Pinpoint the cell where the given text exists, returning its [x, y] midpoint coordinate. 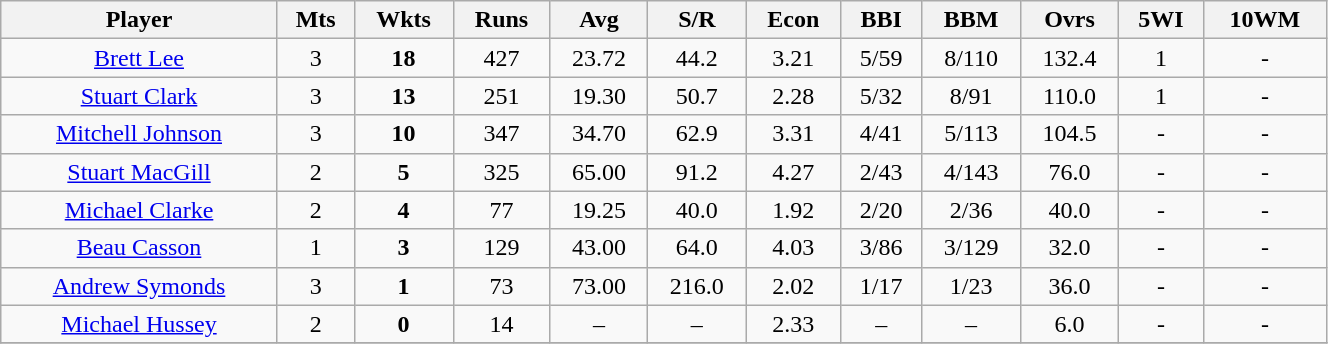
Mitchell Johnson [140, 134]
91.2 [697, 172]
43.00 [599, 248]
44.2 [697, 58]
Player [140, 20]
3/86 [882, 248]
Runs [502, 20]
Mts [316, 20]
BBM [972, 20]
347 [502, 134]
325 [502, 172]
19.25 [599, 210]
8/91 [972, 96]
5/32 [882, 96]
3.21 [794, 58]
4 [404, 210]
S/R [697, 20]
2.33 [794, 324]
6.0 [1070, 324]
Brett Lee [140, 58]
Michael Hussey [140, 324]
1/17 [882, 286]
Avg [599, 20]
Wkts [404, 20]
Ovrs [1070, 20]
Michael Clarke [140, 210]
77 [502, 210]
251 [502, 96]
2/43 [882, 172]
4/41 [882, 134]
76.0 [1070, 172]
Beau Casson [140, 248]
18 [404, 58]
23.72 [599, 58]
32.0 [1070, 248]
Andrew Symonds [140, 286]
BBI [882, 20]
34.70 [599, 134]
5 [404, 172]
14 [502, 324]
36.0 [1070, 286]
5WI [1160, 20]
132.4 [1070, 58]
5/113 [972, 134]
216.0 [697, 286]
110.0 [1070, 96]
73.00 [599, 286]
3/129 [972, 248]
5/59 [882, 58]
2/36 [972, 210]
3.31 [794, 134]
1/23 [972, 286]
0 [404, 324]
65.00 [599, 172]
73 [502, 286]
2.28 [794, 96]
Stuart Clark [140, 96]
4/143 [972, 172]
10WM [1264, 20]
4.03 [794, 248]
19.30 [599, 96]
104.5 [1070, 134]
10 [404, 134]
427 [502, 58]
1.92 [794, 210]
13 [404, 96]
Econ [794, 20]
2.02 [794, 286]
62.9 [697, 134]
2/20 [882, 210]
129 [502, 248]
64.0 [697, 248]
8/110 [972, 58]
50.7 [697, 96]
Stuart MacGill [140, 172]
4.27 [794, 172]
